Capture the cell that displays the provided text and extract its (x, y) central coordinate. 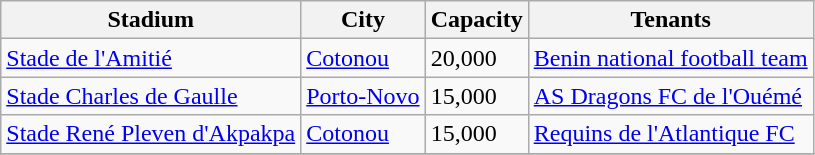
City (363, 20)
20,000 (476, 58)
Stade Charles de Gaulle (151, 96)
Stadium (151, 20)
Benin national football team (670, 58)
Stade de l'Amitié (151, 58)
Porto-Novo (363, 96)
Tenants (670, 20)
Capacity (476, 20)
Stade René Pleven d'Akpakpa (151, 134)
AS Dragons FC de l'Ouémé (670, 96)
Requins de l'Atlantique FC (670, 134)
